Detect which cell encompasses the target text, then output its (x, y) center coordinate. 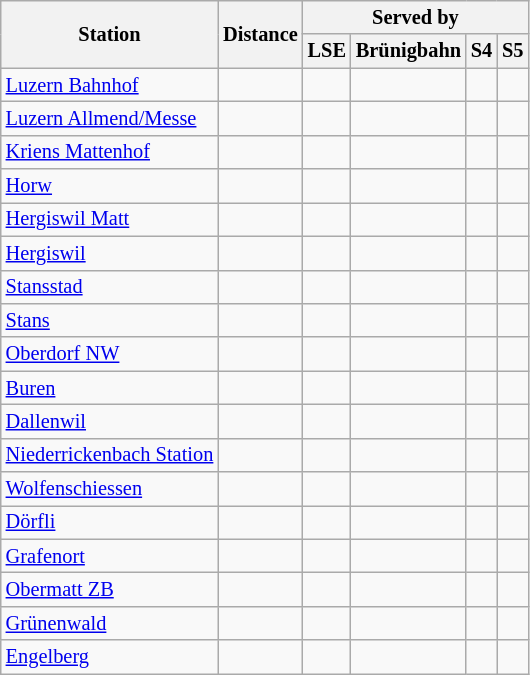
LSE (327, 51)
Dörfli (110, 522)
Grünenwald (110, 623)
Grafenort (110, 556)
S5 (512, 51)
Kriens Mattenhof (110, 152)
Wolfenschiessen (110, 489)
Dallenwil (110, 421)
Niederrickenbach Station (110, 455)
Luzern Allmend/Messe (110, 118)
Hergiswil (110, 253)
Served by (416, 17)
Station (110, 34)
Luzern Bahnhof (110, 85)
Stans (110, 320)
S4 (482, 51)
Hergiswil Matt (110, 219)
Brünigbahn (408, 51)
Horw (110, 186)
Engelberg (110, 657)
Distance (260, 34)
Buren (110, 388)
Oberdorf NW (110, 354)
Obermatt ZB (110, 589)
Stansstad (110, 287)
